Extract the (x, y) coordinate from the center of the cell holding the provided text.  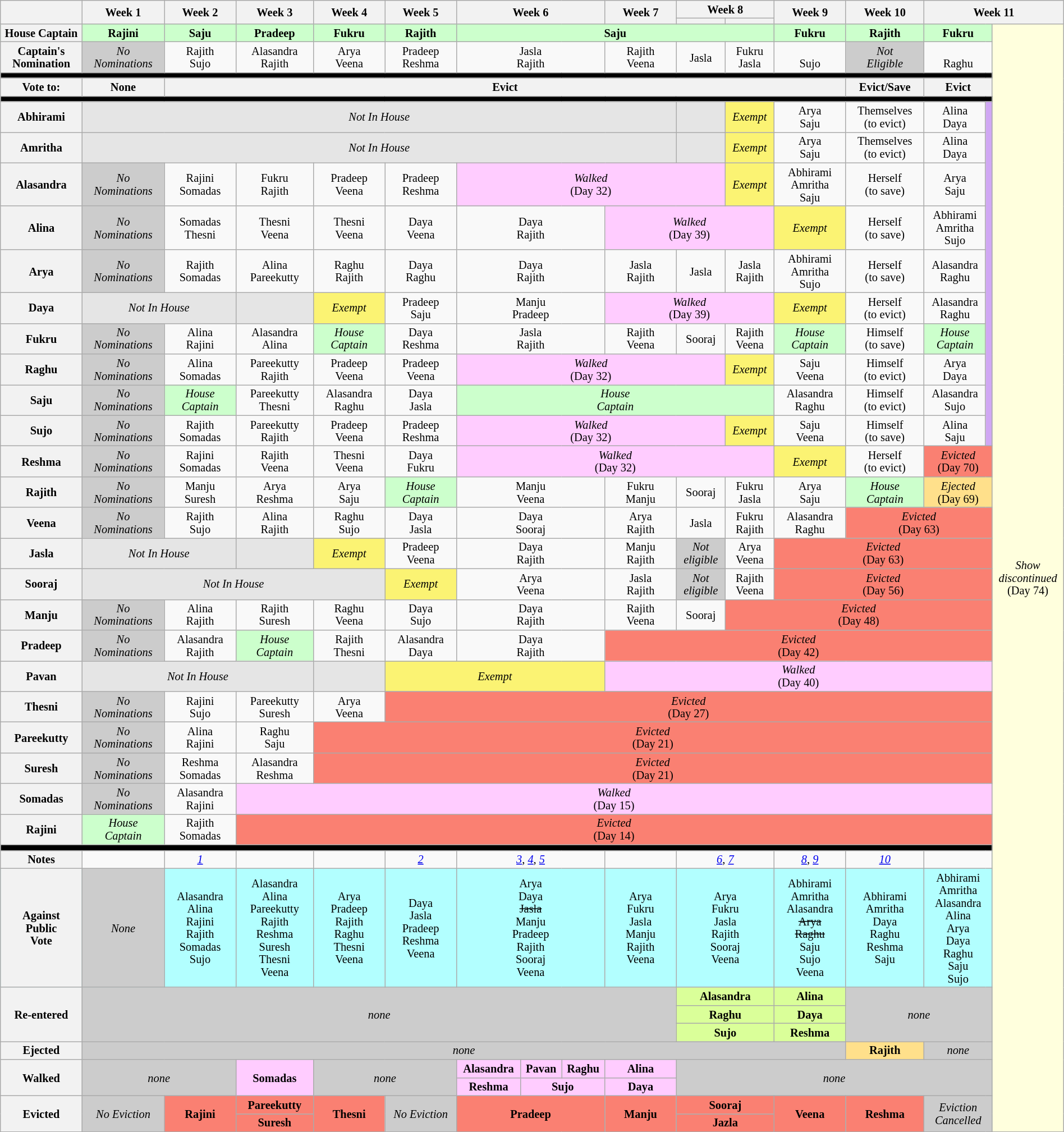
Eviction Cancelled (958, 1113)
Ejected (42, 1050)
Week 8 (725, 9)
RaghuVeena (349, 615)
Evicted (42, 1113)
Arya (42, 271)
6, 7 (725, 859)
AryaFukruJaslaRajithSoorajVeena (725, 928)
Re-entered (42, 1014)
AbhiramiAmrithaSaju (809, 184)
Week 11 (994, 12)
Walked(Day 15) (614, 799)
Week 4 (349, 12)
Week 2 (200, 12)
DayaFukru (421, 461)
PareekuttyThesni (274, 400)
AryaPradeepRajithRaghuThesniVeena (349, 928)
AlasandraAlinaRajiniRajithSomadasSujo (200, 928)
AlinaSaju (955, 431)
ManjuRajith (641, 553)
Vote to: (42, 87)
Walked (42, 1078)
DayaRaghu (421, 271)
Evicted(Day 70) (958, 461)
Evicted(Day 56) (883, 584)
8, 9 (809, 859)
Evicted(Day 27) (689, 707)
FukruManju (641, 492)
RaghuRajith (349, 271)
Week 5 (421, 12)
2 (421, 859)
10 (885, 859)
AryaDayaJaslaManjuPradeepRajithSoorajVeena (530, 928)
Notes (42, 859)
DayaVeena (421, 228)
Week 3 (274, 12)
Walked(Day 40) (799, 676)
Evicted(Day 14) (614, 829)
NotEligible (885, 57)
Week 10 (885, 12)
RaghuSaju (274, 737)
AryaRajith (641, 523)
AryaReshma (274, 492)
PradeepSaju (421, 308)
Week 9 (809, 12)
Evicted(Day 48) (859, 615)
AlasandraAlinaPareekuttyRajithReshmaSureshThesniVeena (274, 928)
Jazla (725, 1122)
Captain'sNomination (42, 57)
ManjuPradeep (530, 308)
SomadasThesni (200, 228)
AbhiramiAmrithaAlasandraAlinaAryaDayaRaghuSajuSujo (958, 928)
AgainstPublicVote (42, 928)
Show discontinued(Day 74) (1028, 578)
Abhirami (42, 117)
RajithSuresh (274, 615)
Evicted(Day 42) (799, 645)
AlasandraDaya (421, 645)
AlasandraReshma (274, 768)
Amritha (42, 147)
Week 7 (641, 12)
RajiniSujo (200, 707)
Evict/Save (885, 87)
Week 1 (123, 12)
AlasandraSujo (955, 400)
1 (200, 859)
ManjuVeena (530, 492)
AbhiramiAmrithaAlasandraAryaRaghuSajuSujoVeena (809, 928)
DayaReshma (421, 339)
Ejected(Day 69) (958, 492)
Week 6 (530, 12)
AbhiramiAmrithaDayaRaghuReshmaSaju (885, 928)
DayaSujo (421, 615)
ManjuSuresh (200, 492)
ReshmaSomadas (200, 768)
AryaFukruJaslaManjuRajithVeena (641, 928)
DayaSooraj (530, 523)
3, 4, 5 (530, 859)
AlasandraRajini (200, 799)
RaghuSujo (349, 523)
AlasandraAlina (274, 339)
AryaDaya (955, 369)
DayaJaslaPradeepReshmaVeena (421, 928)
AlinaSomadas (200, 369)
AlinaPareekutty (274, 271)
PareekuttySuresh (274, 707)
RajithThesni (349, 645)
